For the text-containing cell, return its midpoint in (x, y) coordinate format. 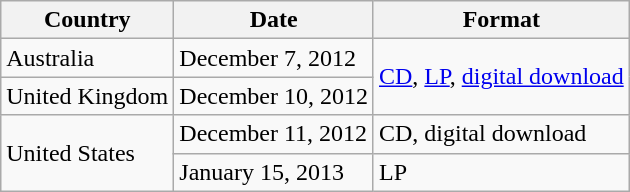
LP (501, 172)
CD, digital download (501, 134)
December 7, 2012 (274, 58)
Date (274, 20)
CD, LP, digital download (501, 77)
United Kingdom (88, 96)
Format (501, 20)
United States (88, 153)
January 15, 2013 (274, 172)
Country (88, 20)
December 10, 2012 (274, 96)
Australia (88, 58)
December 11, 2012 (274, 134)
